Detect which cell encompasses the target text, then output its (x, y) center coordinate. 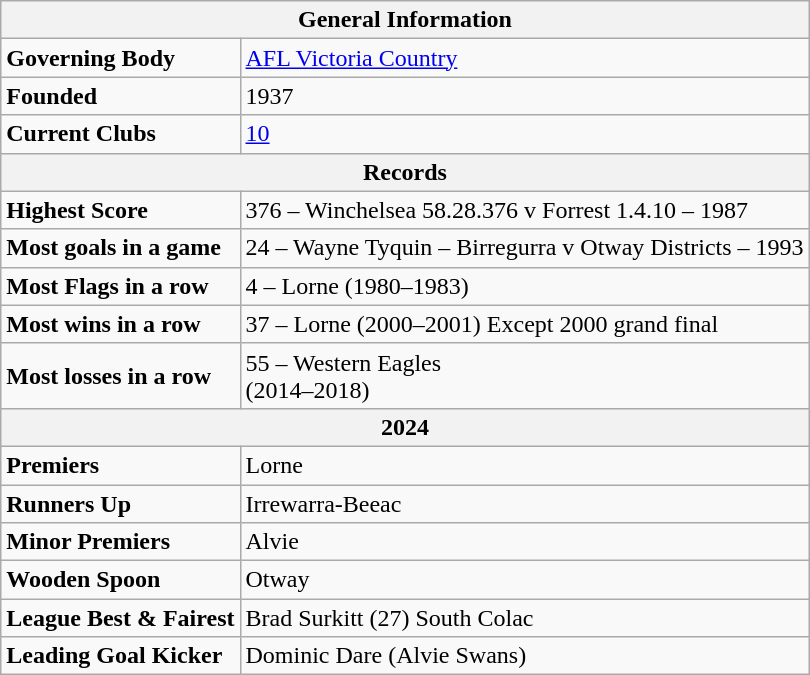
Highest Score (120, 210)
Most goals in a game (120, 248)
2024 (405, 427)
Irrewarra-Beeac (524, 503)
4 – Lorne (1980–1983) (524, 286)
Founded (120, 96)
Governing Body (120, 58)
Leading Goal Kicker (120, 656)
Alvie (524, 542)
Most wins in a row (120, 324)
Otway (524, 580)
376 – Winchelsea 58.28.376 v Forrest 1.4.10 – 1987 (524, 210)
55 – Western Eagles (2014–2018) (524, 376)
Runners Up (120, 503)
Minor Premiers (120, 542)
37 – Lorne (2000–2001) Except 2000 grand final (524, 324)
Most Flags in a row (120, 286)
General Information (405, 20)
Premiers (120, 465)
1937 (524, 96)
Lorne (524, 465)
24 – Wayne Tyquin – Birregurra v Otway Districts – 1993 (524, 248)
Dominic Dare (Alvie Swans) (524, 656)
AFL Victoria Country (524, 58)
Wooden Spoon (120, 580)
Current Clubs (120, 134)
Most losses in a row (120, 376)
Brad Surkitt (27) South Colac (524, 618)
10 (524, 134)
League Best & Fairest (120, 618)
Records (405, 172)
